Locate the cell with the specified text and output its [X, Y] center coordinate. 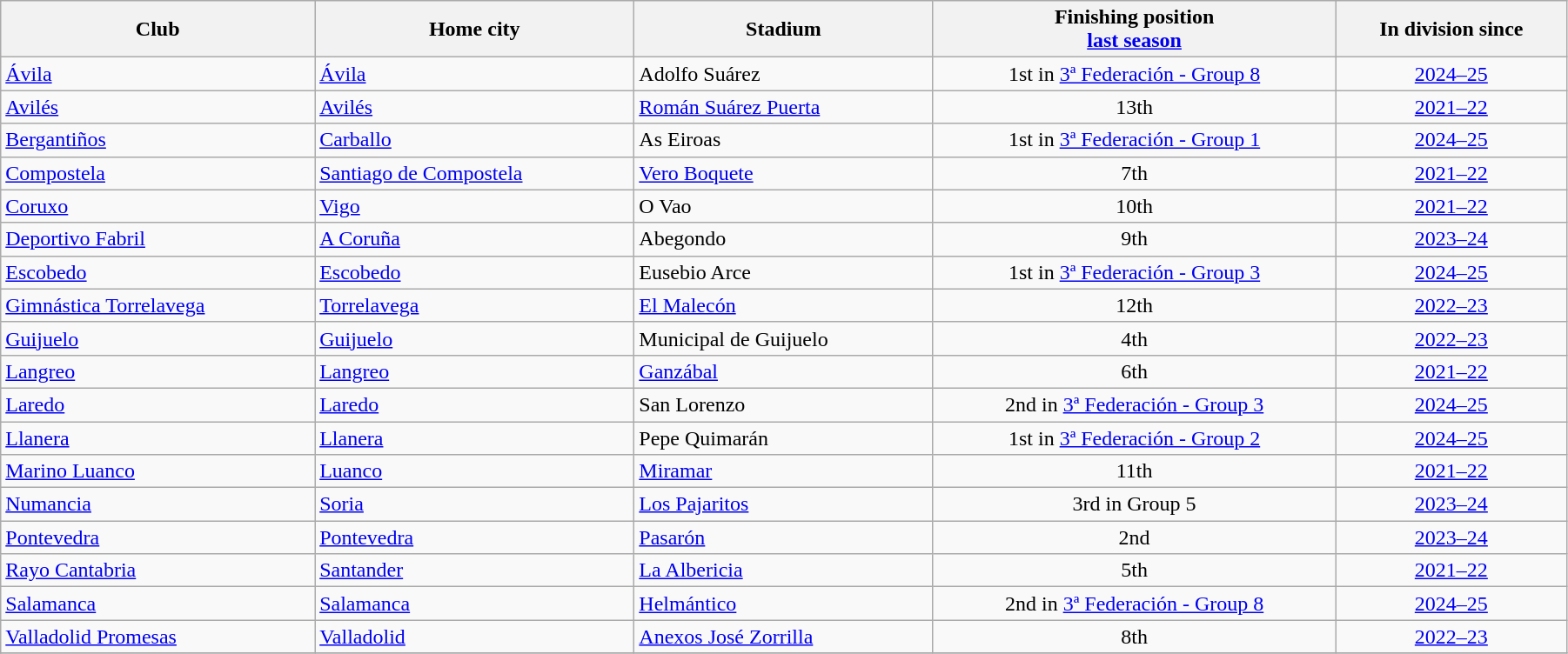
Compostela [158, 173]
Bergantiños [158, 140]
6th [1135, 371]
Los Pajaritos [783, 504]
13th [1135, 107]
2nd in 3ª Federación - Group 8 [1135, 604]
Pepe Quimarán [783, 437]
3rd in Group 5 [1135, 504]
Miramar [783, 471]
9th [1135, 239]
Deportivo Fabril [158, 239]
Valladolid Promesas [158, 637]
2nd in 3ª Federación - Group 3 [1135, 404]
El Malecón [783, 305]
12th [1135, 305]
5th [1135, 571]
1st in 3ª Federación - Group 3 [1135, 272]
10th [1135, 206]
Municipal de Guijuelo [783, 338]
Carballo [475, 140]
O Vao [783, 206]
Vigo [475, 206]
Home city [475, 30]
Anexos José Zorrilla [783, 637]
1st in 3ª Federación - Group 8 [1135, 74]
1st in 3ª Federación - Group 2 [1135, 437]
11th [1135, 471]
Valladolid [475, 637]
Pasarón [783, 537]
In division since [1451, 30]
Marino Luanco [158, 471]
La Albericia [783, 571]
Soria [475, 504]
Vero Boquete [783, 173]
7th [1135, 173]
8th [1135, 637]
Helmántico [783, 604]
Abegondo [783, 239]
A Coruña [475, 239]
Club [158, 30]
Luanco [475, 471]
2nd [1135, 537]
San Lorenzo [783, 404]
1st in 3ª Federación - Group 1 [1135, 140]
Santiago de Compostela [475, 173]
As Eiroas [783, 140]
Finishing positionlast season [1135, 30]
4th [1135, 338]
Stadium [783, 30]
Gimnástica Torrelavega [158, 305]
Torrelavega [475, 305]
Rayo Cantabria [158, 571]
Santander [475, 571]
Numancia [158, 504]
Coruxo [158, 206]
Adolfo Suárez [783, 74]
Ganzábal [783, 371]
Román Suárez Puerta [783, 107]
Eusebio Arce [783, 272]
